Scan for the cell matching the given text and deliver its [x, y] coordinate at center. 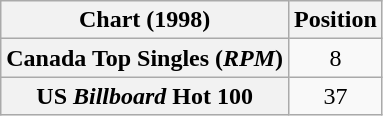
Position [336, 20]
Chart (1998) [145, 20]
8 [336, 58]
Canada Top Singles (RPM) [145, 58]
US Billboard Hot 100 [145, 96]
37 [336, 96]
